Determine the (x, y) coordinate at the center of the cell enclosing the given text.  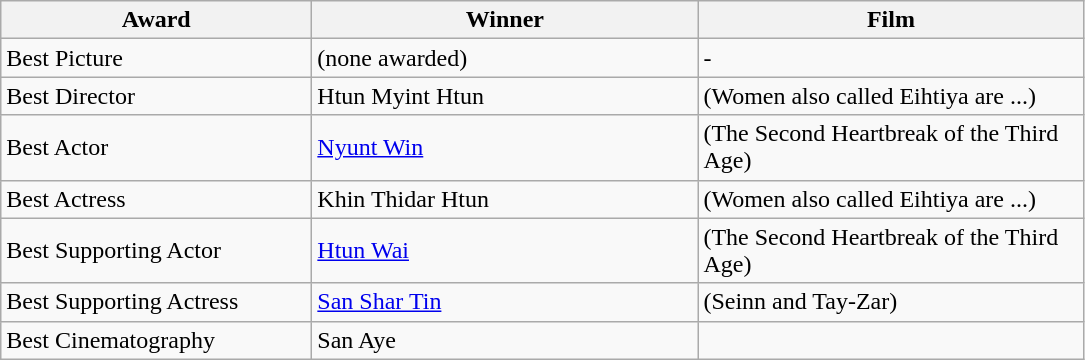
Winner (505, 20)
(Seinn and Tay-Zar) (891, 302)
Best Director (156, 96)
Best Picture (156, 58)
Award (156, 20)
Best Cinematography (156, 340)
- (891, 58)
Best Supporting Actress (156, 302)
Nyunt Win (505, 148)
(none awarded) (505, 58)
Best Actor (156, 148)
Best Actress (156, 199)
San Aye (505, 340)
Best Supporting Actor (156, 250)
Htun Wai (505, 250)
San Shar Tin (505, 302)
Htun Myint Htun (505, 96)
Khin Thidar Htun (505, 199)
Film (891, 20)
